Locate the cell with the specified text and output its (X, Y) center coordinate. 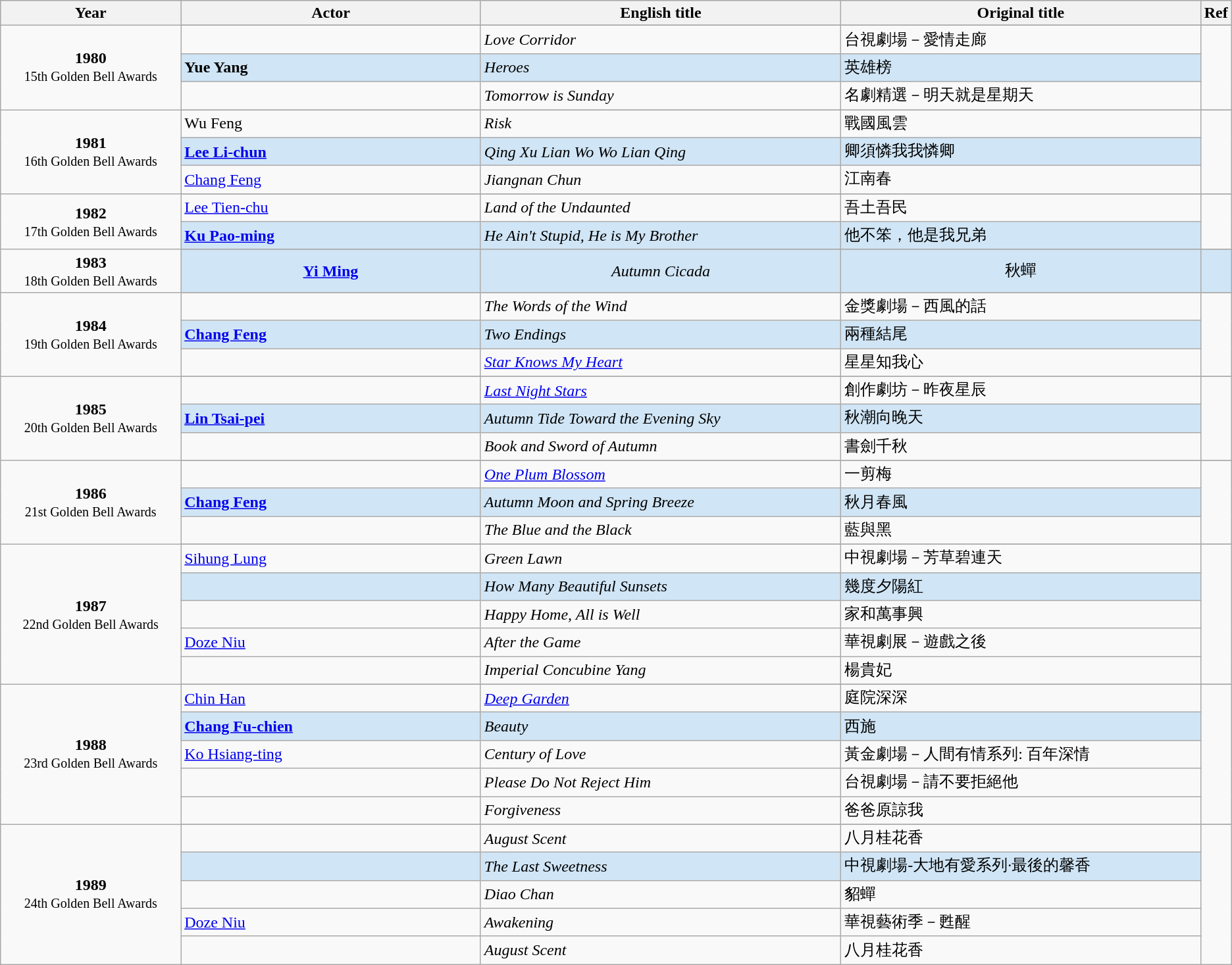
Last Night Stars (661, 391)
After the Game (661, 642)
Please Do Not Reject Him (661, 783)
Chang Fu-chien (331, 726)
Qing Xu Lian Wo Wo Lian Qing (661, 151)
卿須憐我我憐卿 (1021, 151)
他不笨，他是我兄弟 (1021, 235)
1982 17th Golden Bell Awards (91, 221)
家和萬事興 (1021, 614)
台視劇場－愛情走廊 (1021, 39)
創作劇坊－昨夜星辰 (1021, 391)
Year (91, 13)
The Blue and the Black (661, 530)
Forgiveness (661, 810)
秋月春風 (1021, 503)
1989 24th Golden Bell Awards (91, 895)
English title (661, 13)
1987 22nd Golden Bell Awards (91, 614)
Love Corridor (661, 39)
Century of Love (661, 754)
Lin Tsai-pei (331, 418)
Happy Home, All is Well (661, 614)
兩種結尾 (1021, 334)
楊貴妃 (1021, 671)
華視藝術季－甦醒 (1021, 922)
Ku Pao-ming (331, 235)
Yue Yang (331, 67)
一剪梅 (1021, 475)
Deep Garden (661, 699)
He Ain't Stupid, He is My Brother (661, 235)
戰國風雲 (1021, 124)
Yi Ming (331, 271)
1988 23rd Golden Bell Awards (91, 754)
Sihung Lung (331, 558)
Lee Tien-chu (331, 208)
庭院深深 (1021, 699)
西施 (1021, 726)
Autumn Tide Toward the Evening Sky (661, 418)
Wu Feng (331, 124)
中視劇場-大地有愛系列·最後的馨香 (1021, 867)
Star Knows My Heart (661, 363)
秋蟬 (1021, 271)
書劍千秋 (1021, 446)
Chin Han (331, 699)
華視劇展－遊戲之後 (1021, 642)
Heroes (661, 67)
秋潮向晚天 (1021, 418)
Diao Chan (661, 895)
The Last Sweetness (661, 867)
Lee Li-chun (331, 151)
爸爸原諒我 (1021, 810)
江南春 (1021, 180)
Green Lawn (661, 558)
How Many Beautiful Sunsets (661, 587)
Actor (331, 13)
Awakening (661, 922)
Ref (1216, 13)
Autumn Moon and Spring Breeze (661, 503)
幾度夕陽紅 (1021, 587)
Beauty (661, 726)
One Plum Blossom (661, 475)
金獎劇場－西風的話 (1021, 307)
1983 18th Golden Bell Awards (91, 271)
1981 16th Golden Bell Awards (91, 151)
藍與黑 (1021, 530)
Jiangnan Chun (661, 180)
Ko Hsiang-ting (331, 754)
名劇精選－明天就是星期天 (1021, 96)
Autumn Cicada (661, 271)
Tomorrow is Sunday (661, 96)
Book and Sword of Autumn (661, 446)
台視劇場－請不要拒絕他 (1021, 783)
1984 19th Golden Bell Awards (91, 334)
英雄榜 (1021, 67)
Imperial Concubine Yang (661, 671)
貂蟬 (1021, 895)
1985 20th Golden Bell Awards (91, 418)
1986 21st Golden Bell Awards (91, 503)
星星知我心 (1021, 363)
1980 15th Golden Bell Awards (91, 68)
Two Endings (661, 334)
The Words of the Wind (661, 307)
吾土吾民 (1021, 208)
Risk (661, 124)
Original title (1021, 13)
中視劇場－芳草碧連天 (1021, 558)
Land of the Undaunted (661, 208)
黃金劇場－人間有情系列: 百年深情 (1021, 754)
